Capture the cell that displays the provided text and extract its (x, y) central coordinate. 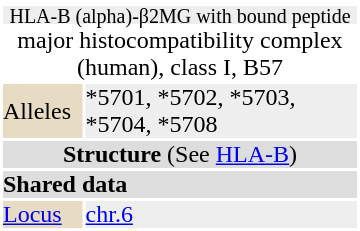
Locus (43, 214)
chr.6 (222, 214)
major histocompatibility complex (human), class I, B57 (180, 54)
Shared data (180, 184)
Structure (See HLA-B) (180, 154)
HLA-B (alpha)-β2MG with bound peptide (180, 15)
Alleles (43, 111)
*5701, *5702, *5703, *5704, *5708 (222, 111)
